Provide the (X, Y) coordinate of the cell's center where the given text is located.  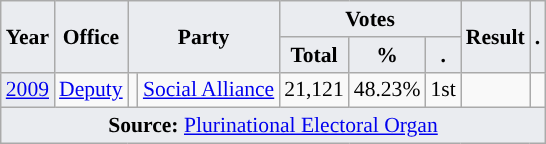
Social Alliance (208, 90)
Total (314, 55)
2009 (28, 90)
Office (91, 36)
21,121 (314, 90)
Year (28, 36)
Result (496, 36)
48.23% (388, 90)
Votes (370, 19)
Party (204, 36)
Deputy (91, 90)
1st (442, 90)
% (388, 55)
Source: Plurinational Electoral Organ (273, 126)
